Locate the cell with the specified text and output its [x, y] center coordinate. 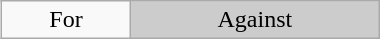
Against [254, 20]
For [66, 20]
